Output the (X, Y) coordinate of the center of the cell containing the given text.  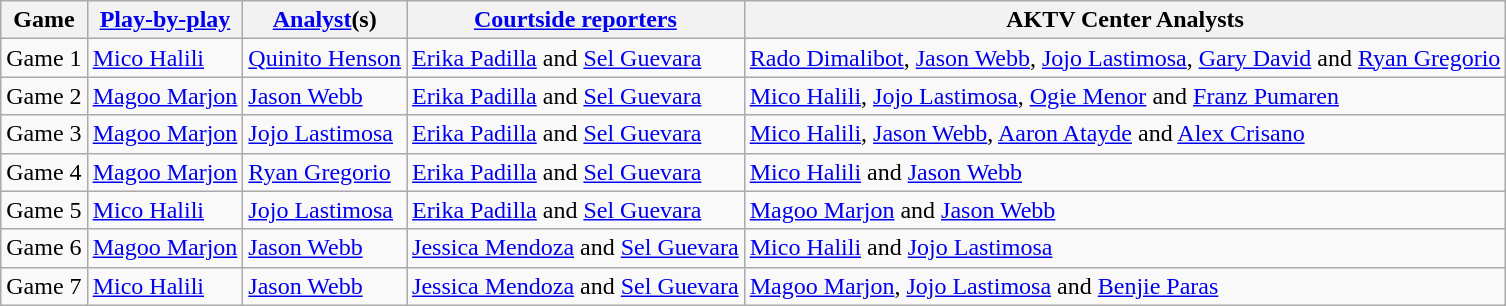
Game 6 (44, 248)
Courtside reporters (576, 20)
Mico Halili, Jojo Lastimosa, Ogie Menor and Franz Pumaren (1125, 96)
Ryan Gregorio (325, 172)
Game 5 (44, 210)
Magoo Marjon and Jason Webb (1125, 210)
Rado Dimalibot, Jason Webb, Jojo Lastimosa, Gary David and Ryan Gregorio (1125, 58)
Analyst(s) (325, 20)
Game (44, 20)
Game 2 (44, 96)
Game 1 (44, 58)
Quinito Henson (325, 58)
Mico Halili and Jojo Lastimosa (1125, 248)
Magoo Marjon, Jojo Lastimosa and Benjie Paras (1125, 286)
Mico Halili, Jason Webb, Aaron Atayde and Alex Crisano (1125, 134)
Game 4 (44, 172)
Mico Halili and Jason Webb (1125, 172)
Play-by-play (165, 20)
Game 3 (44, 134)
AKTV Center Analysts (1125, 20)
Game 7 (44, 286)
